Locate the cell with the specified text and output its (X, Y) center coordinate. 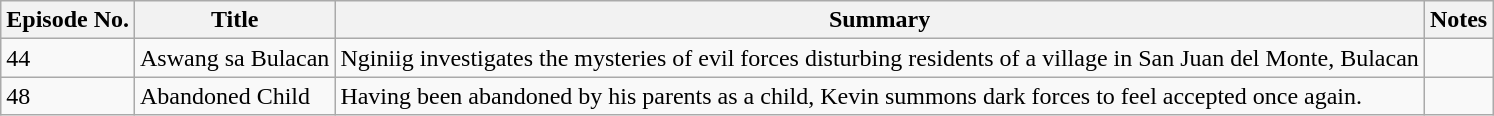
Nginiig investigates the mysteries of evil forces disturbing residents of a village in San Juan del Monte, Bulacan (880, 58)
Episode No. (68, 20)
Title (235, 20)
Having been abandoned by his parents as a child, Kevin summons dark forces to feel accepted once again. (880, 96)
Notes (1458, 20)
Abandoned Child (235, 96)
Summary (880, 20)
48 (68, 96)
44 (68, 58)
Aswang sa Bulacan (235, 58)
